Return (X, Y) of the center of cell containing provided text 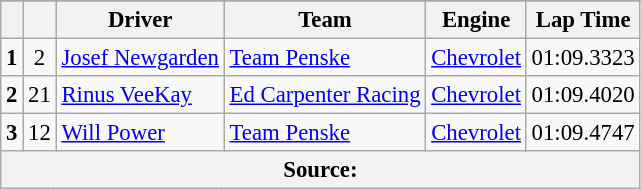
Ed Carpenter Racing (325, 95)
Driver (140, 20)
3 (12, 133)
21 (40, 95)
Josef Newgarden (140, 58)
01:09.3323 (583, 58)
Rinus VeeKay (140, 95)
1 (12, 58)
01:09.4020 (583, 95)
Source: (320, 170)
Engine (476, 20)
Team (325, 20)
01:09.4747 (583, 133)
Lap Time (583, 20)
12 (40, 133)
Will Power (140, 133)
